For the text-containing cell, return its midpoint in (X, Y) coordinate format. 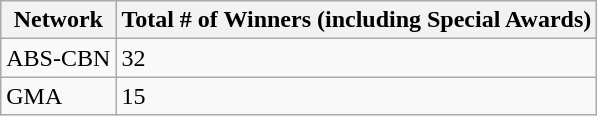
ABS-CBN (58, 58)
32 (356, 58)
15 (356, 96)
GMA (58, 96)
Network (58, 20)
Total # of Winners (including Special Awards) (356, 20)
